Search for the cell housing the specified text and yield its [X, Y] center coordinate. 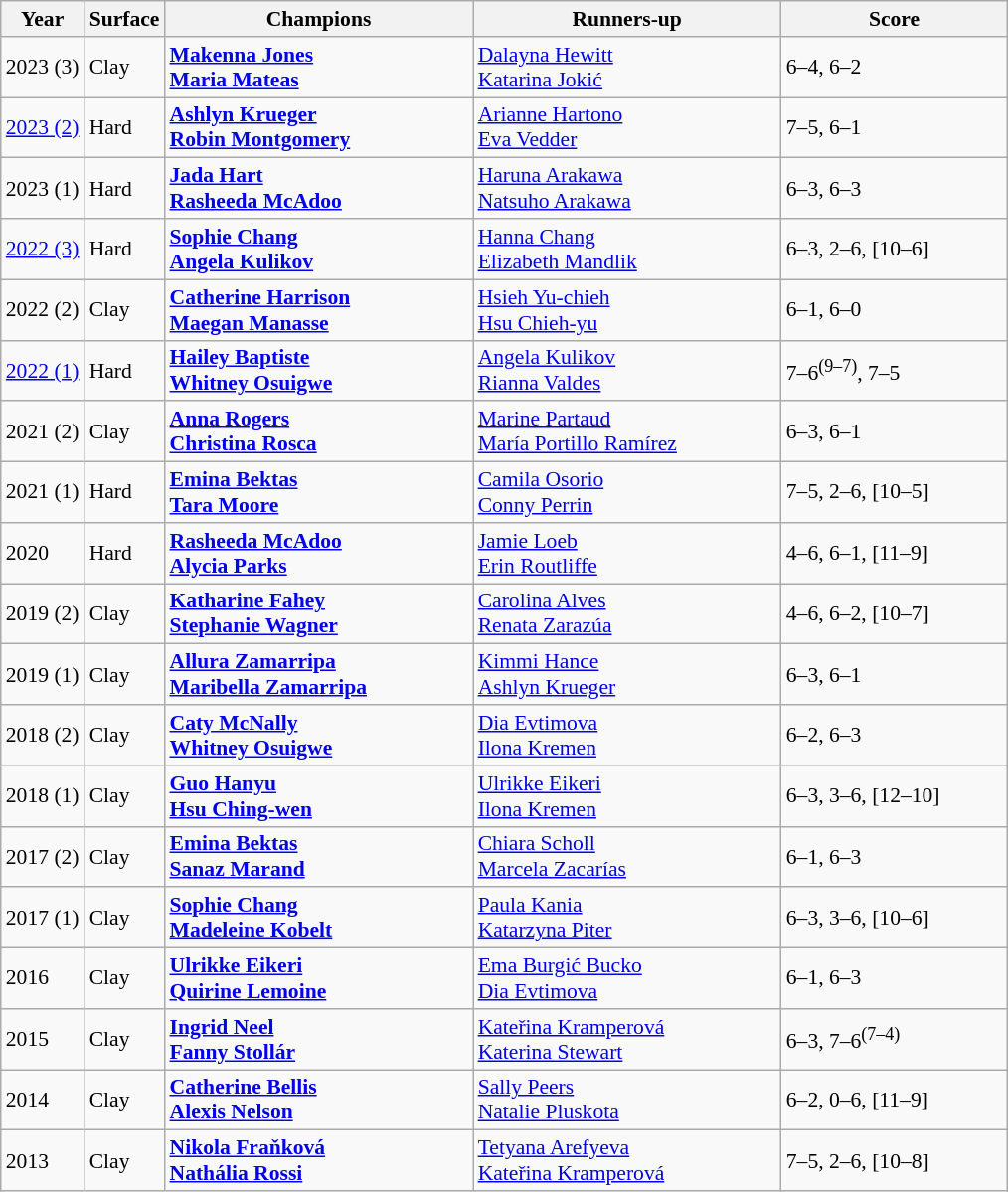
2015 [43, 1040]
Score [895, 19]
4–6, 6–1, [11–9] [895, 553]
Arianne Hartono Eva Vedder [627, 127]
Carolina Alves Renata Zarazúa [627, 614]
6–2, 6–3 [895, 736]
Champions [318, 19]
Anna Rogers Christina Rosca [318, 431]
Jamie Loeb Erin Routliffe [627, 553]
Sophie Chang Madeleine Kobelt [318, 919]
Hsieh Yu-chieh Hsu Chieh-yu [627, 310]
Chiara Scholl Marcela Zacarías [627, 857]
Haruna Arakawa Natsuho Arakawa [627, 189]
Kimmi Hance Ashlyn Krueger [627, 674]
Kateřina Kramperová Katerina Stewart [627, 1040]
Makenna Jones Maria Mateas [318, 68]
Camila Osorio Conny Perrin [627, 493]
Ulrikke Eikeri Ilona Kremen [627, 795]
Year [43, 19]
Emina Bektas Tara Moore [318, 493]
Catherine Bellis Alexis Nelson [318, 1100]
2017 (1) [43, 919]
6–4, 6–2 [895, 68]
6–3, 3–6, [10–6] [895, 919]
2022 (2) [43, 310]
6–3, 2–6, [10–6] [895, 249]
Hanna Chang Elizabeth Mandlik [627, 249]
Ingrid Neel Fanny Stollár [318, 1040]
2018 (1) [43, 795]
Sophie Chang Angela Kulikov [318, 249]
4–6, 6–2, [10–7] [895, 614]
2023 (1) [43, 189]
2014 [43, 1100]
7–6(9–7), 7–5 [895, 370]
Dia Evtimova Ilona Kremen [627, 736]
Runners-up [627, 19]
7–5, 6–1 [895, 127]
2023 (3) [43, 68]
Allura Zamarripa Maribella Zamarripa [318, 674]
7–5, 2–6, [10–5] [895, 493]
Caty McNally Whitney Osuigwe [318, 736]
Nikola Fraňková Nathália Rossi [318, 1161]
2022 (3) [43, 249]
2019 (2) [43, 614]
Hailey Baptiste Whitney Osuigwe [318, 370]
Emina Bektas Sanaz Marand [318, 857]
2019 (1) [43, 674]
6–2, 0–6, [11–9] [895, 1100]
Ema Burgić Bucko Dia Evtimova [627, 978]
7–5, 2–6, [10–8] [895, 1161]
Surface [125, 19]
2016 [43, 978]
2022 (1) [43, 370]
Angela Kulikov Rianna Valdes [627, 370]
2018 (2) [43, 736]
Dalayna Hewitt Katarina Jokić [627, 68]
Sally Peers Natalie Pluskota [627, 1100]
Katharine Fahey Stephanie Wagner [318, 614]
2020 [43, 553]
Ashlyn Krueger Robin Montgomery [318, 127]
6–3, 6–3 [895, 189]
Jada Hart Rasheeda McAdoo [318, 189]
2017 (2) [43, 857]
Catherine Harrison Maegan Manasse [318, 310]
Guo Hanyu Hsu Ching-wen [318, 795]
6–1, 6–0 [895, 310]
Marine Partaud María Portillo Ramírez [627, 431]
2021 (1) [43, 493]
6–3, 7–6(7–4) [895, 1040]
Paula Kania Katarzyna Piter [627, 919]
Rasheeda McAdoo Alycia Parks [318, 553]
2021 (2) [43, 431]
Tetyana Arefyeva Kateřina Kramperová [627, 1161]
2023 (2) [43, 127]
6–3, 3–6, [12–10] [895, 795]
2013 [43, 1161]
Ulrikke Eikeri Quirine Lemoine [318, 978]
